Determine the (X, Y) coordinate at the center of the cell enclosing the given text.  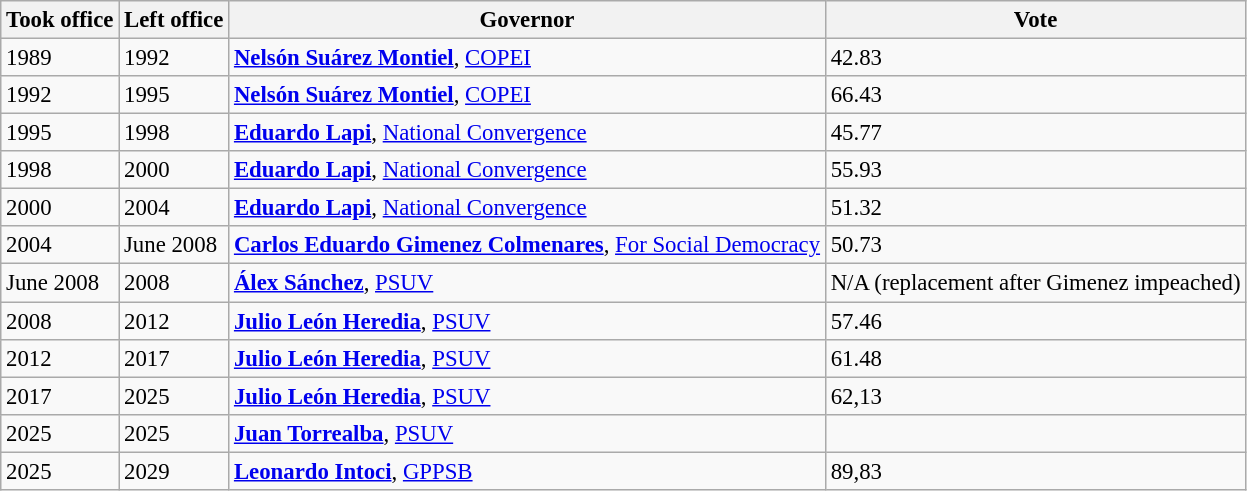
Juan Torrealba, PSUV (528, 433)
55.93 (1035, 170)
Leonardo Intoci, GPPSB (528, 471)
1989 (60, 58)
50.73 (1035, 245)
57.46 (1035, 321)
89,83 (1035, 471)
42.83 (1035, 58)
51.32 (1035, 208)
Left office (174, 20)
Vote (1035, 20)
Carlos Eduardo Gimenez Colmenares, For Social Democracy (528, 245)
Governor (528, 20)
Took office (60, 20)
66.43 (1035, 95)
Álex Sánchez, PSUV (528, 283)
62,13 (1035, 396)
45.77 (1035, 133)
61.48 (1035, 358)
2029 (174, 471)
N/A (replacement after Gimenez impeached) (1035, 283)
